Pinpoint the cell where the given text exists, returning its (x, y) midpoint coordinate. 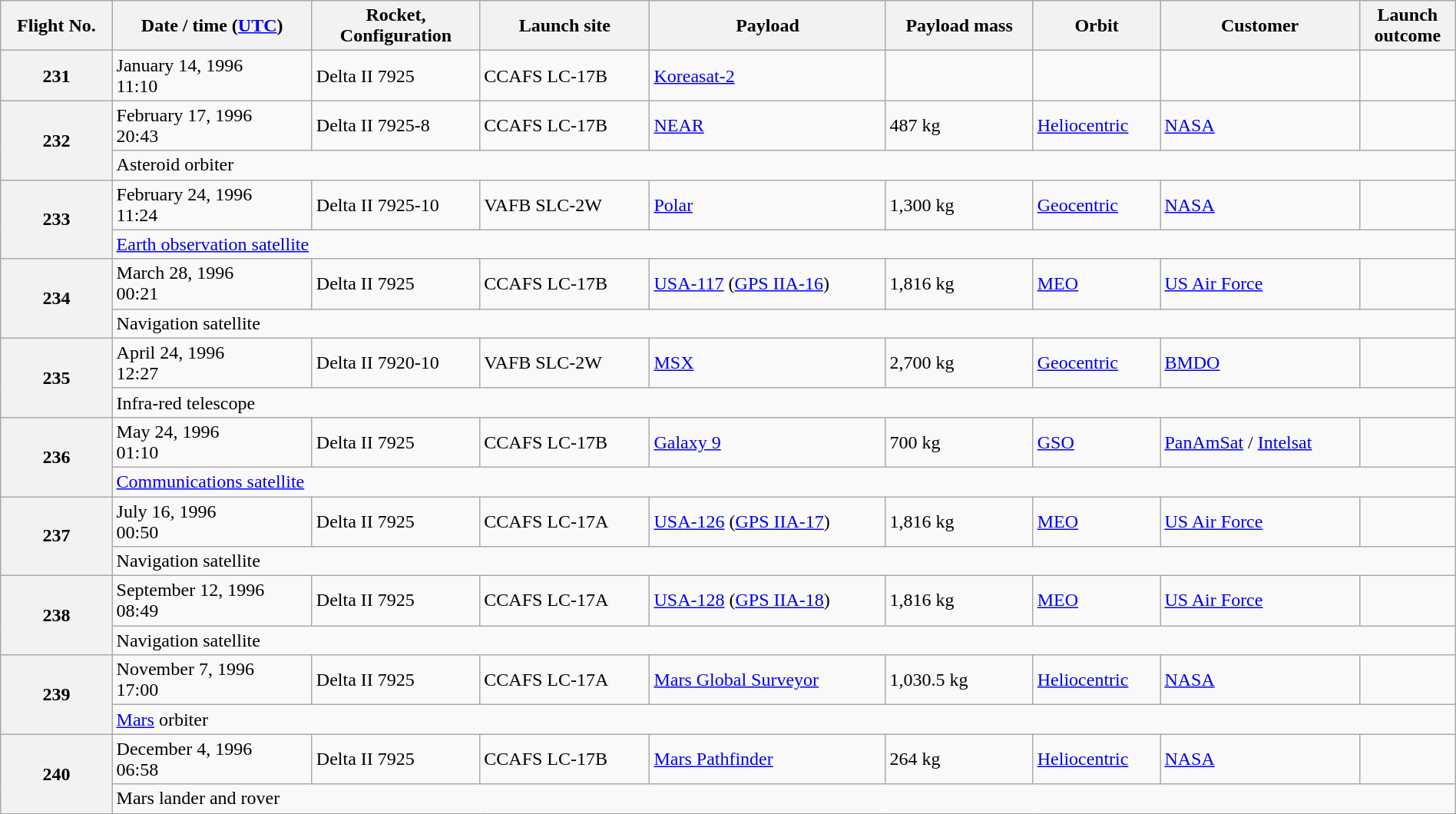
264 kg (959, 759)
February 24, 199611:24 (212, 204)
PanAmSat / Intelsat (1259, 442)
March 28, 199600:21 (212, 284)
July 16, 199600:50 (212, 521)
231 (57, 75)
USA-128 (GPS IIA-18) (768, 601)
Launch outcome (1407, 26)
USA-126 (GPS IIA-17) (768, 521)
Galaxy 9 (768, 442)
MSX (768, 362)
Infra-red telescope (783, 402)
234 (57, 298)
Orbit (1097, 26)
Delta II 7925-8 (395, 126)
487 kg (959, 126)
Earth observation satellite (783, 244)
240 (57, 774)
Delta II 7920-10 (395, 362)
Flight No. (57, 26)
Mars lander and rover (783, 799)
239 (57, 694)
Polar (768, 204)
USA-117 (GPS IIA-16) (768, 284)
April 24, 199612:27 (212, 362)
Rocket, Configuration (395, 26)
Date / time (UTC) (212, 26)
1,030.5 kg (959, 680)
1,300 kg (959, 204)
GSO (1097, 442)
November 7, 199617:00 (212, 680)
Payload (768, 26)
Delta II 7925-10 (395, 204)
Asteroid orbiter (783, 165)
Mars Global Surveyor (768, 680)
Customer (1259, 26)
May 24, 199601:10 (212, 442)
700 kg (959, 442)
235 (57, 378)
2,700 kg (959, 362)
Mars orbiter (783, 720)
Communications satellite (783, 481)
December 4, 199606:58 (212, 759)
September 12, 199608:49 (212, 601)
February 17, 199620:43 (212, 126)
Koreasat-2 (768, 75)
NEAR (768, 126)
January 14, 199611:10 (212, 75)
233 (57, 220)
236 (57, 456)
Payload mass (959, 26)
232 (57, 140)
237 (57, 536)
BMDO (1259, 362)
238 (57, 616)
Mars Pathfinder (768, 759)
Launch site (565, 26)
